Pinpoint the cell where the given text exists, returning its [x, y] midpoint coordinate. 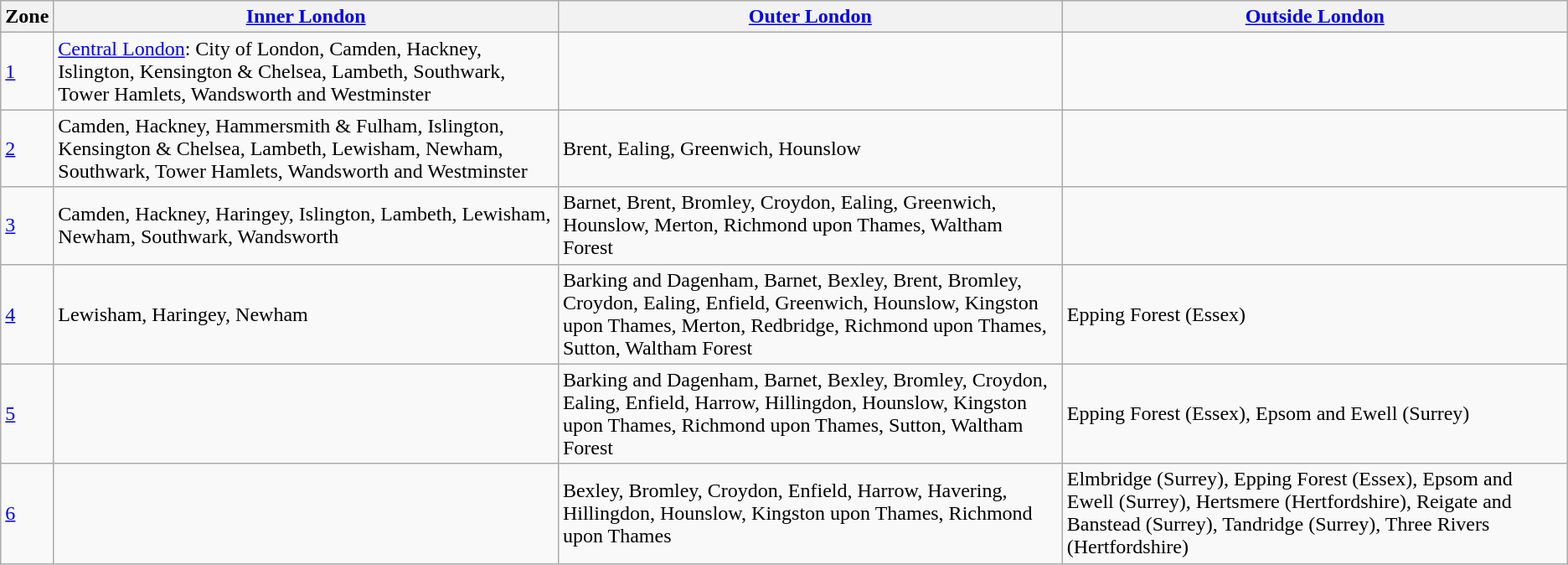
Outside London [1315, 17]
5 [27, 414]
Barnet, Brent, Bromley, Croydon, Ealing, Greenwich, Hounslow, Merton, Richmond upon Thames, Waltham Forest [810, 225]
4 [27, 314]
6 [27, 513]
Outer London [810, 17]
1 [27, 71]
Epping Forest (Essex) [1315, 314]
Zone [27, 17]
2 [27, 148]
Inner London [307, 17]
Lewisham, Haringey, Newham [307, 314]
Bexley, Bromley, Croydon, Enfield, Harrow, Havering, Hillingdon, Hounslow, Kingston upon Thames, Richmond upon Thames [810, 513]
Brent, Ealing, Greenwich, Hounslow [810, 148]
Epping Forest (Essex), Epsom and Ewell (Surrey) [1315, 414]
3 [27, 225]
Central London: City of London, Camden, Hackney, Islington, Kensington & Chelsea, Lambeth, Southwark, Tower Hamlets, Wandsworth and Westminster [307, 71]
Camden, Hackney, Haringey, Islington, Lambeth, Lewisham, Newham, Southwark, Wandsworth [307, 225]
